For the text-containing cell, return its midpoint in [x, y] coordinate format. 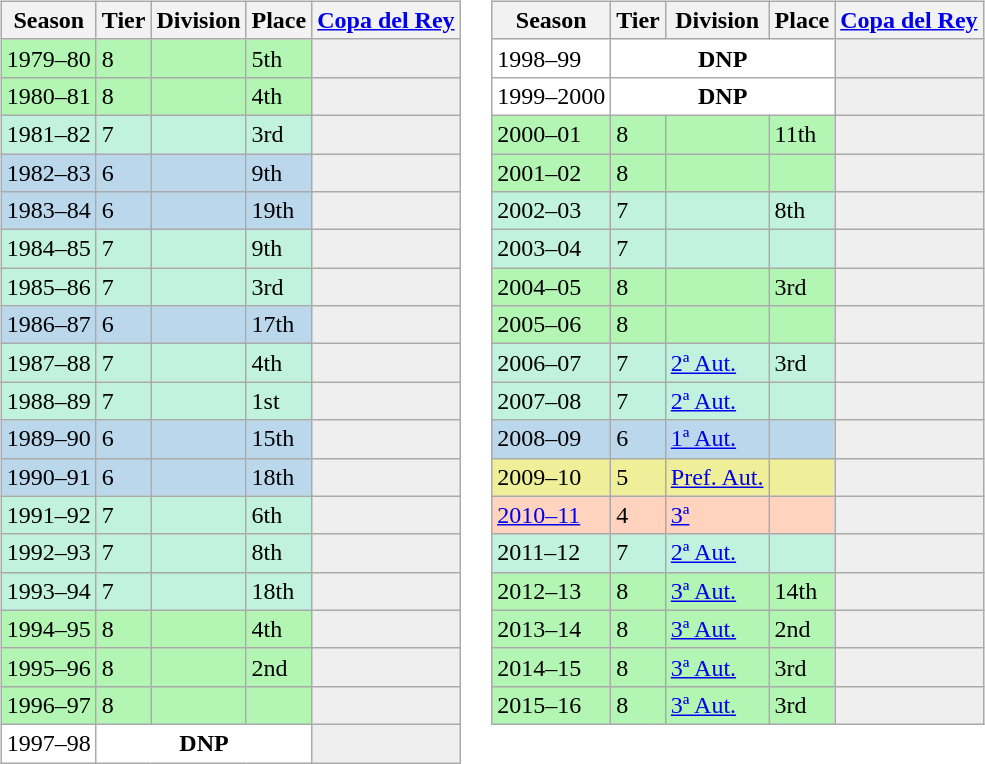
1989–90 [48, 439]
2001–02 [552, 173]
2000–01 [552, 134]
1ª Aut. [717, 439]
2011–12 [552, 553]
6th [279, 515]
1999–2000 [552, 96]
1986–87 [48, 325]
2002–03 [552, 211]
1990–91 [48, 477]
2010–11 [552, 515]
1984–85 [48, 249]
1995–96 [48, 667]
2003–04 [552, 249]
15th [279, 439]
1st [279, 401]
17th [279, 325]
2009–10 [552, 477]
1996–97 [48, 705]
1994–95 [48, 629]
1982–83 [48, 173]
1998–99 [552, 58]
2012–13 [552, 591]
1992–93 [48, 553]
5 [638, 477]
1997–98 [48, 743]
1980–81 [48, 96]
2007–08 [552, 401]
1983–84 [48, 211]
19th [279, 211]
Pref. Aut. [717, 477]
3ª [717, 515]
1979–80 [48, 58]
14th [802, 591]
1993–94 [48, 591]
1987–88 [48, 363]
2005–06 [552, 325]
1988–89 [48, 401]
11th [802, 134]
4 [638, 515]
1991–92 [48, 515]
1981–82 [48, 134]
2013–14 [552, 629]
2004–05 [552, 287]
2006–07 [552, 363]
5th [279, 58]
2014–15 [552, 667]
2008–09 [552, 439]
2015–16 [552, 705]
1985–86 [48, 287]
